Return the [x, y] coordinate for the center point of the cell that contains the specified text.  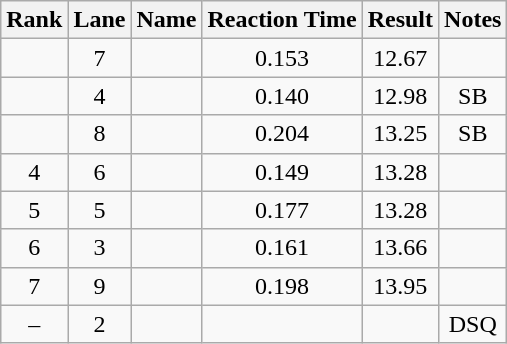
0.204 [282, 134]
Rank [34, 20]
Result [400, 20]
0.140 [282, 96]
Lane [100, 20]
12.98 [400, 96]
0.177 [282, 210]
2 [100, 324]
12.67 [400, 58]
Notes [473, 20]
0.153 [282, 58]
Reaction Time [282, 20]
DSQ [473, 324]
13.25 [400, 134]
0.198 [282, 286]
9 [100, 286]
0.149 [282, 172]
3 [100, 248]
13.95 [400, 286]
8 [100, 134]
– [34, 324]
13.66 [400, 248]
0.161 [282, 248]
Name [166, 20]
